Provide the (X, Y) coordinate of the cell's center where the given text is located.  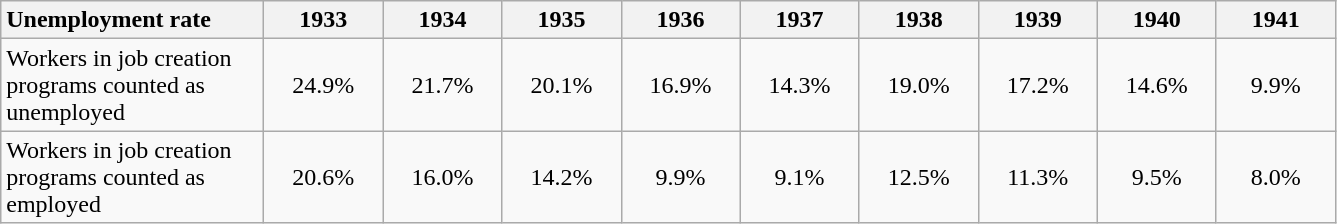
20.6% (324, 177)
14.6% (1156, 85)
19.0% (918, 85)
14.2% (562, 177)
1940 (1156, 20)
12.5% (918, 177)
Unemployment rate (132, 20)
9.5% (1156, 177)
16.0% (442, 177)
1936 (680, 20)
1938 (918, 20)
1934 (442, 20)
1935 (562, 20)
1939 (1038, 20)
21.7% (442, 85)
8.0% (1276, 177)
11.3% (1038, 177)
1941 (1276, 20)
24.9% (324, 85)
1937 (800, 20)
1933 (324, 20)
Workers in job creation programs counted as employed (132, 177)
14.3% (800, 85)
20.1% (562, 85)
16.9% (680, 85)
17.2% (1038, 85)
9.1% (800, 177)
Workers in job creation programs counted as unemployed (132, 85)
